Return the [x, y] coordinate for the center point of the cell that contains the specified text.  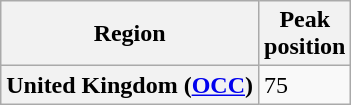
United Kingdom (OCC) [130, 85]
75 [305, 85]
Peak position [305, 34]
Region [130, 34]
